Detect which cell encompasses the target text, then output its (x, y) center coordinate. 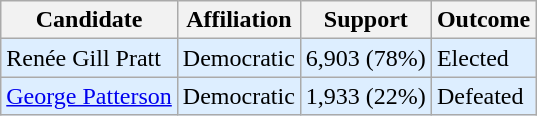
Defeated (483, 96)
Outcome (483, 20)
1,933 (22%) (366, 96)
Elected (483, 58)
Support (366, 20)
Renée Gill Pratt (90, 58)
6,903 (78%) (366, 58)
Affiliation (238, 20)
Candidate (90, 20)
George Patterson (90, 96)
